Detect which cell encompasses the target text, then output its [x, y] center coordinate. 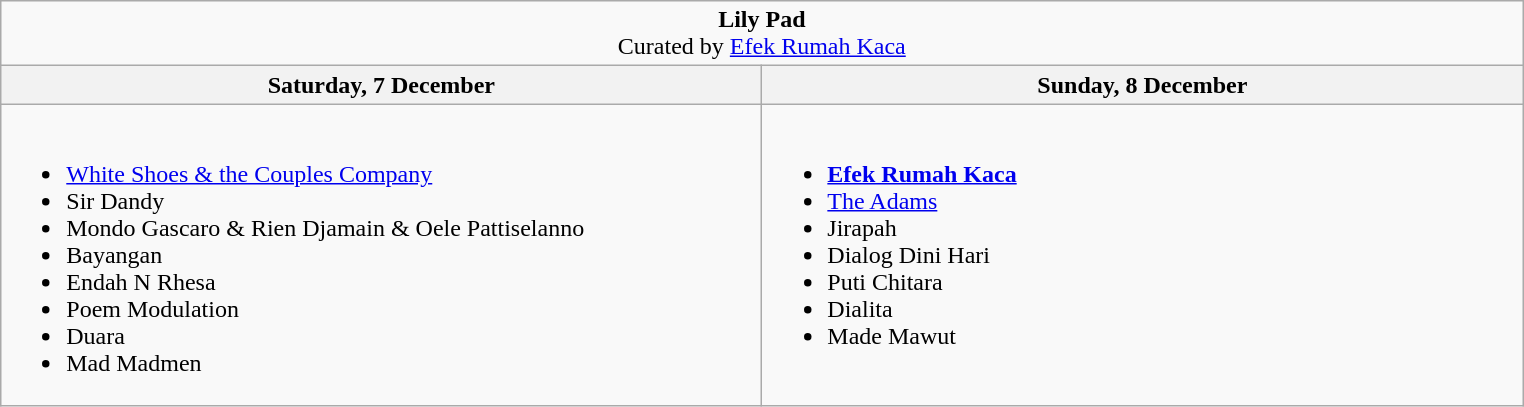
Saturday, 7 December [382, 85]
Lily PadCurated by Efek Rumah Kaca [762, 34]
White Shoes & the Couples CompanySir DandyMondo Gascaro & Rien Djamain & Oele PattiselannoBayanganEndah N RhesaPoem ModulationDuaraMad Madmen [382, 255]
Sunday, 8 December [1142, 85]
Efek Rumah KacaThe AdamsJirapahDialog Dini HariPuti ChitaraDialitaMade Mawut [1142, 255]
